Search for the cell housing the specified text and yield its [X, Y] center coordinate. 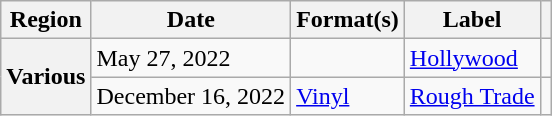
Date [191, 20]
Region [46, 20]
Various [46, 77]
Label [472, 20]
Vinyl [348, 96]
Format(s) [348, 20]
December 16, 2022 [191, 96]
May 27, 2022 [191, 58]
Rough Trade [472, 96]
Hollywood [472, 58]
